From the cell containing the given text, extract its center point as (X, Y) coordinate. 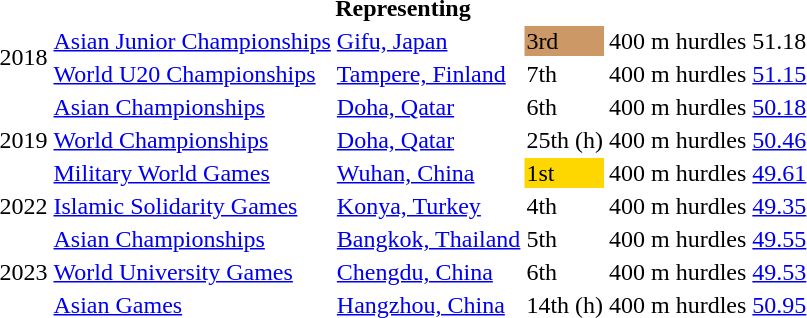
Chengdu, China (428, 272)
1st (565, 173)
4th (565, 206)
Asian Junior Championships (192, 41)
Konya, Turkey (428, 206)
World Championships (192, 140)
Wuhan, China (428, 173)
Islamic Solidarity Games (192, 206)
Bangkok, Thailand (428, 239)
Tampere, Finland (428, 74)
Military World Games (192, 173)
Gifu, Japan (428, 41)
World U20 Championships (192, 74)
7th (565, 74)
3rd (565, 41)
25th (h) (565, 140)
5th (565, 239)
World University Games (192, 272)
